From the cell containing the given text, extract its center point as (x, y) coordinate. 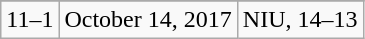
October 14, 2017 (148, 20)
NIU, 14–13 (300, 20)
11–1 (30, 20)
